Output the (x, y) coordinate of the center of the cell containing the given text.  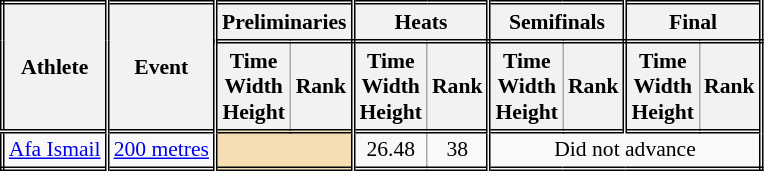
Heats (421, 22)
26.48 (390, 150)
Event (161, 67)
Did not advance (625, 150)
Afa Ismail (54, 150)
Preliminaries (284, 22)
200 metres (161, 150)
38 (458, 150)
Semifinals (557, 22)
Final (693, 22)
Athlete (54, 67)
